Identify which cell holds the provided text, then report its (X, Y) central coordinate. 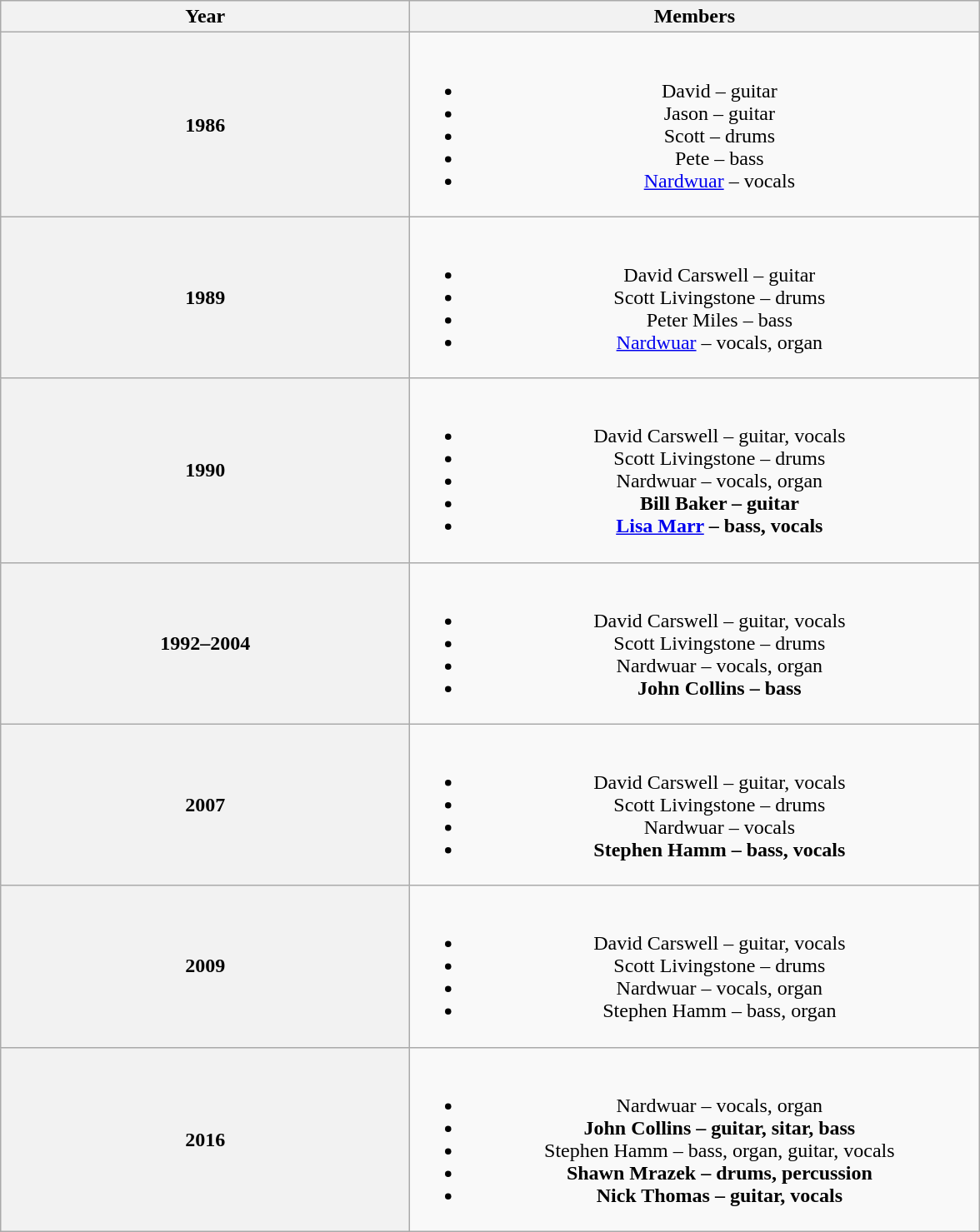
David Carswell – guitar, vocalsScott Livingstone – drumsNardwuar – vocalsStephen Hamm – bass, vocals (695, 805)
1990 (205, 470)
1986 (205, 125)
1989 (205, 297)
2016 (205, 1140)
Members (695, 17)
David – guitarJason – guitarScott – drumsPete – bassNardwuar – vocals (695, 125)
Year (205, 17)
1992–2004 (205, 643)
2007 (205, 805)
David Carswell – guitarScott Livingstone – drumsPeter Miles – bassNardwuar – vocals, organ (695, 297)
David Carswell – guitar, vocalsScott Livingstone – drumsNardwuar – vocals, organStephen Hamm – bass, organ (695, 966)
David Carswell – guitar, vocalsScott Livingstone – drumsNardwuar – vocals, organBill Baker – guitarLisa Marr – bass, vocals (695, 470)
David Carswell – guitar, vocalsScott Livingstone – drumsNardwuar – vocals, organJohn Collins – bass (695, 643)
2009 (205, 966)
